Pinpoint the cell where the given text exists, returning its [x, y] midpoint coordinate. 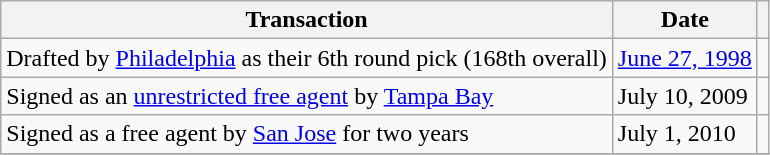
June 27, 1998 [684, 58]
Drafted by Philadelphia as their 6th round pick (168th overall) [307, 58]
Transaction [307, 20]
Date [684, 20]
July 1, 2010 [684, 134]
Signed as a free agent by San Jose for two years [307, 134]
July 10, 2009 [684, 96]
Signed as an unrestricted free agent by Tampa Bay [307, 96]
